For the text-containing cell, return its midpoint in (X, Y) coordinate format. 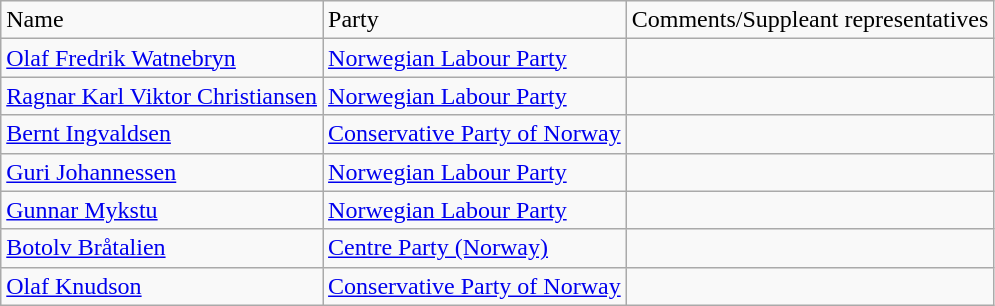
Olaf Fredrik Watnebryn (162, 58)
Name (162, 20)
Bernt Ingvaldsen (162, 134)
Ragnar Karl Viktor Christiansen (162, 96)
Gunnar Mykstu (162, 210)
Party (475, 20)
Centre Party (Norway) (475, 248)
Olaf Knudson (162, 286)
Botolv Bråtalien (162, 248)
Guri Johannessen (162, 172)
Comments/Suppleant representatives (810, 20)
